Detect which cell encompasses the target text, then output its [X, Y] center coordinate. 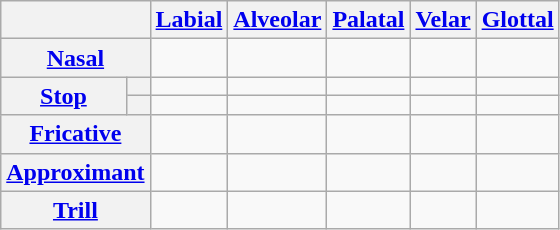
Glottal [518, 20]
Approximant [76, 172]
Stop [64, 96]
Palatal [368, 20]
Alveolar [278, 20]
Nasal [76, 58]
Trill [76, 210]
Fricative [76, 134]
Velar [443, 20]
Labial [189, 20]
